Find where the given text appears and provide that cell's center as [x, y] coordinate. 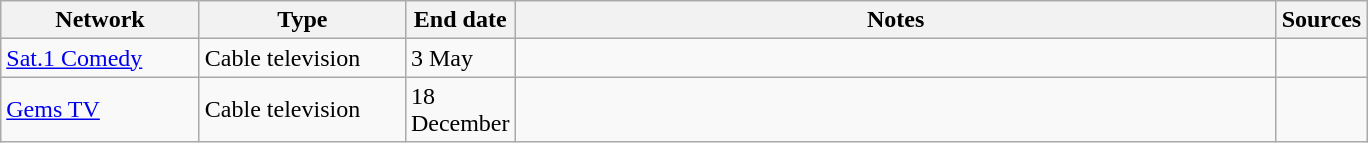
Network [100, 20]
Gems TV [100, 110]
3 May [460, 58]
18 December [460, 110]
Sources [1322, 20]
Notes [896, 20]
Type [302, 20]
Sat.1 Comedy [100, 58]
End date [460, 20]
